Return the (x, y) coordinate for the center point of the cell that contains the specified text.  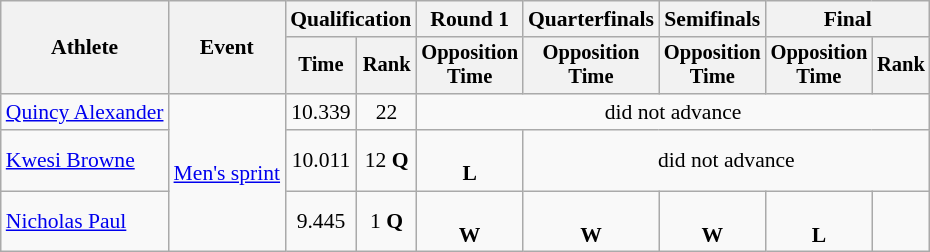
Quincy Alexander (85, 112)
22 (387, 112)
9.445 (321, 222)
Final (848, 19)
10.011 (321, 160)
Men's sprint (228, 173)
Nicholas Paul (85, 222)
12 Q (387, 160)
Round 1 (470, 19)
Athlete (85, 48)
Qualification (350, 19)
Time (321, 66)
Semifinals (712, 19)
Event (228, 48)
1 Q (387, 222)
Kwesi Browne (85, 160)
Quarterfinals (591, 19)
10.339 (321, 112)
